Extract the [X, Y] coordinate from the center of the cell holding the provided text.  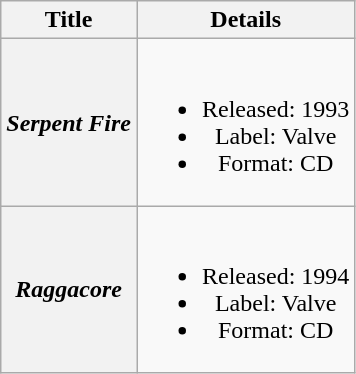
Title [69, 20]
Released: 1994Label: ValveFormat: CD [245, 290]
Released: 1993Label: ValveFormat: CD [245, 122]
Raggacore [69, 290]
Serpent Fire [69, 122]
Details [245, 20]
